Capture the cell that displays the provided text and extract its [x, y] central coordinate. 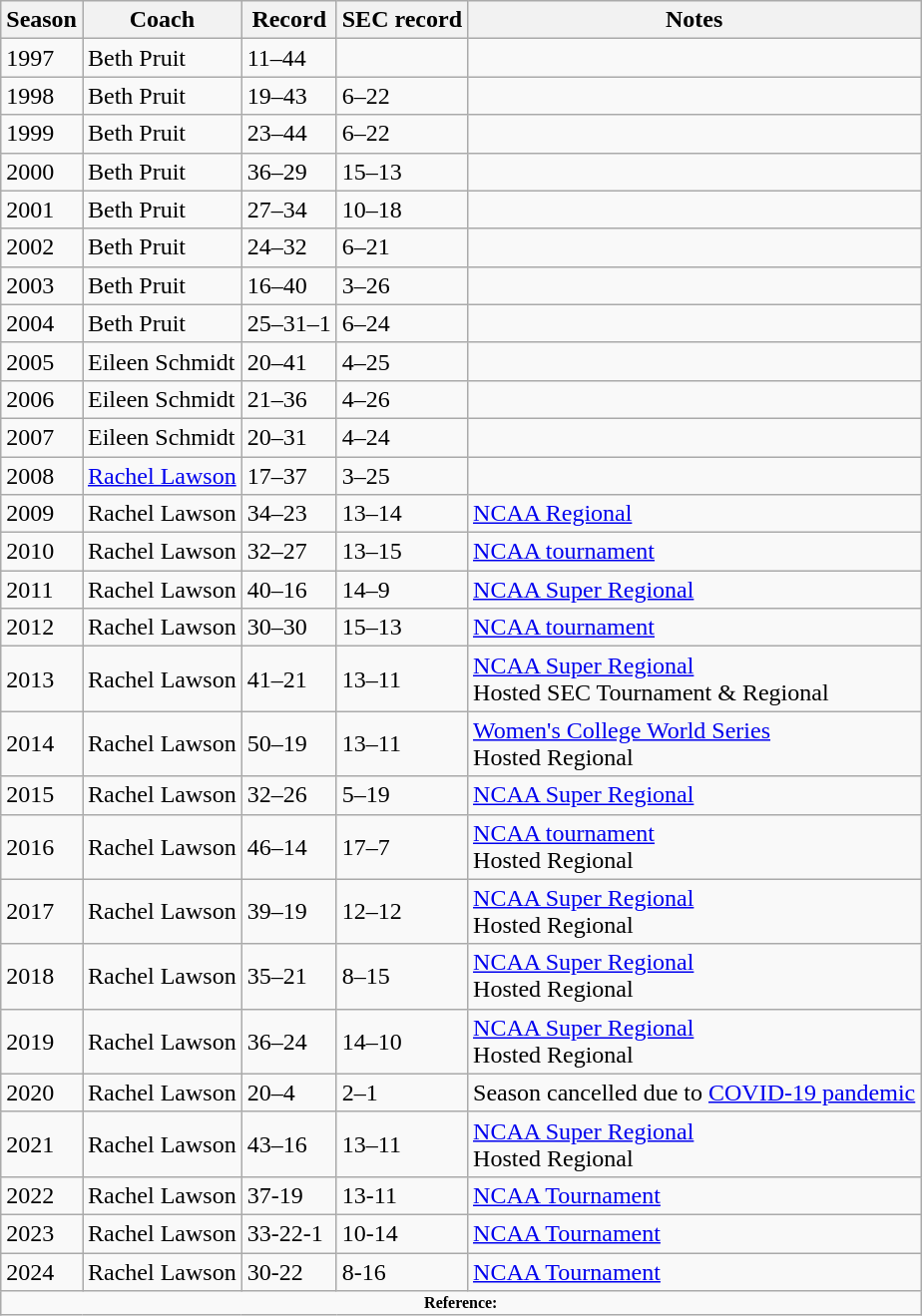
13–15 [401, 552]
2014 [42, 744]
2009 [42, 514]
40–16 [289, 590]
35–21 [289, 976]
32–27 [289, 552]
Coach [162, 20]
11–44 [289, 58]
41–21 [289, 678]
21–36 [289, 399]
43–16 [289, 1143]
1998 [42, 96]
30-22 [289, 1272]
SEC record [401, 20]
NCAA Super RegionalHosted SEC Tournament & Regional [694, 678]
8-16 [401, 1272]
14–10 [401, 1042]
2021 [42, 1143]
5–19 [401, 795]
2013 [42, 678]
2007 [42, 437]
8–15 [401, 976]
2012 [42, 628]
34–23 [289, 514]
32–26 [289, 795]
1997 [42, 58]
2006 [42, 399]
2005 [42, 361]
4–24 [401, 437]
6–24 [401, 323]
2000 [42, 172]
36–24 [289, 1042]
30–30 [289, 628]
Notes [694, 20]
13–14 [401, 514]
Women's College World SeriesHosted Regional [694, 744]
25–31–1 [289, 323]
1999 [42, 134]
2–1 [401, 1093]
3–26 [401, 285]
16–40 [289, 285]
2001 [42, 210]
24–32 [289, 247]
Season [42, 20]
10–18 [401, 210]
NCAA Regional [694, 514]
20–41 [289, 361]
20–31 [289, 437]
6–21 [401, 247]
2022 [42, 1195]
2024 [42, 1272]
Reference: [461, 1303]
27–34 [289, 210]
Season cancelled due to COVID-19 pandemic [694, 1093]
2017 [42, 912]
2011 [42, 590]
2004 [42, 323]
39–19 [289, 912]
12–12 [401, 912]
33-22-1 [289, 1233]
17–7 [401, 846]
37-19 [289, 1195]
19–43 [289, 96]
2015 [42, 795]
2020 [42, 1093]
NCAA tournamentHosted Regional [694, 846]
2023 [42, 1233]
46–14 [289, 846]
36–29 [289, 172]
2016 [42, 846]
2018 [42, 976]
2003 [42, 285]
17–37 [289, 476]
2010 [42, 552]
2019 [42, 1042]
4–25 [401, 361]
3–25 [401, 476]
Record [289, 20]
23–44 [289, 134]
50–19 [289, 744]
10-14 [401, 1233]
2008 [42, 476]
2002 [42, 247]
4–26 [401, 399]
13-11 [401, 1195]
20–4 [289, 1093]
14–9 [401, 590]
